Scan for the cell matching the given text and deliver its [x, y] coordinate at center. 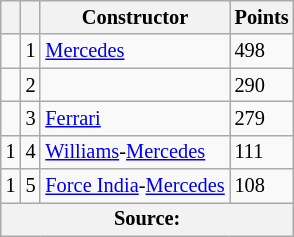
Points [262, 17]
2 [31, 85]
3 [31, 118]
5 [31, 186]
108 [262, 186]
Williams-Mercedes [134, 152]
Constructor [134, 17]
498 [262, 51]
Force India-Mercedes [134, 186]
279 [262, 118]
Source: [148, 219]
290 [262, 85]
4 [31, 152]
Ferrari [134, 118]
Mercedes [134, 51]
111 [262, 152]
